Capture the cell that displays the provided text and extract its [X, Y] central coordinate. 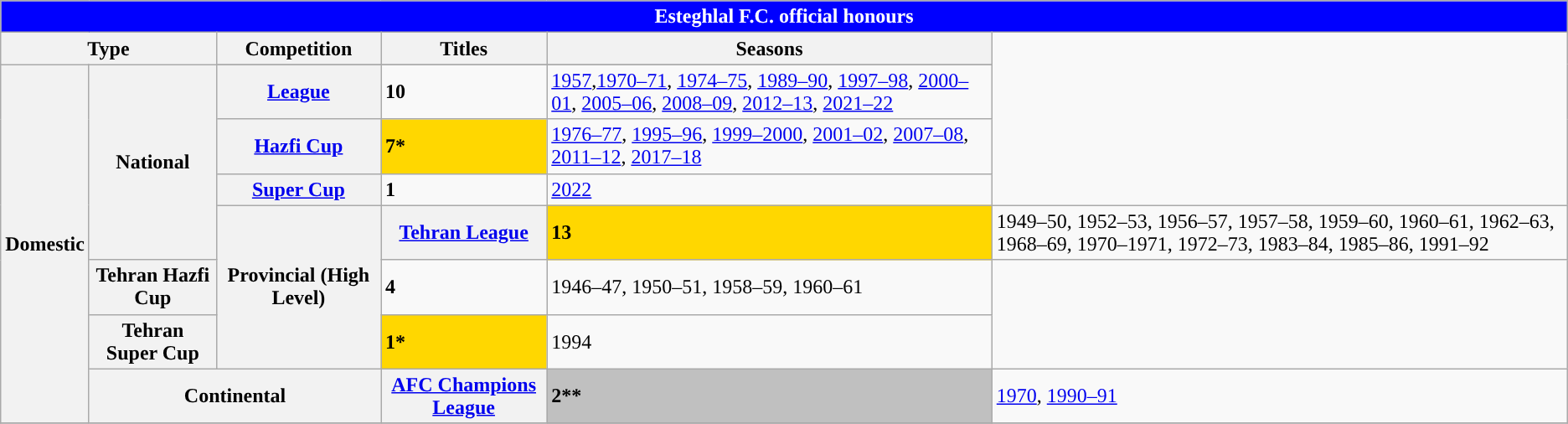
Seasons [770, 49]
7* [464, 146]
Tehran Super Cup [152, 342]
Domestic [45, 244]
Tehran Hazfi Cup [152, 287]
1957,1970–71, 1974–75, 1989–90, 1997–98, 2000–01, 2005–06, 2008–09, 2012–13, 2021–22 [770, 92]
1970, 1990–91 [1280, 396]
1 [464, 189]
1994 [770, 342]
League [298, 92]
1946–47, 1950–51, 1958–59, 1960–61 [770, 287]
Provincial (High Level) [298, 287]
Competition [298, 49]
2022 [770, 189]
Tehran League [464, 233]
1* [464, 342]
1976–77, 1995–96, 1999–2000, 2001–02, 2007–08, 2011–12, 2017–18 [770, 146]
Esteghlal F.C. official honours [784, 17]
National [152, 163]
Titles [464, 49]
Super Cup [298, 189]
Hazfi Cup [298, 146]
13 [770, 233]
Type [109, 49]
AFC Champions League [464, 396]
4 [464, 287]
Continental [235, 396]
10 [464, 92]
1949–50, 1952–53, 1956–57, 1957–58, 1959–60, 1960–61, 1962–63, 1968–69, 1970–1971, 1972–73, 1983–84, 1985–86, 1991–92 [1280, 233]
2** [770, 396]
